From the cell containing the given text, extract its center point as (x, y) coordinate. 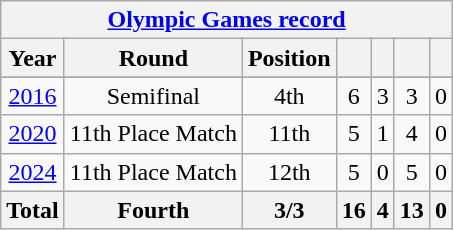
13 (412, 210)
Semifinal (153, 96)
2024 (33, 172)
Olympic Games record (227, 20)
Round (153, 58)
1 (382, 134)
12th (289, 172)
11th (289, 134)
4th (289, 96)
Fourth (153, 210)
16 (354, 210)
Position (289, 58)
2016 (33, 96)
Year (33, 58)
Total (33, 210)
2020 (33, 134)
3/3 (289, 210)
6 (354, 96)
